Extract the [X, Y] coordinate from the center of the cell holding the provided text.  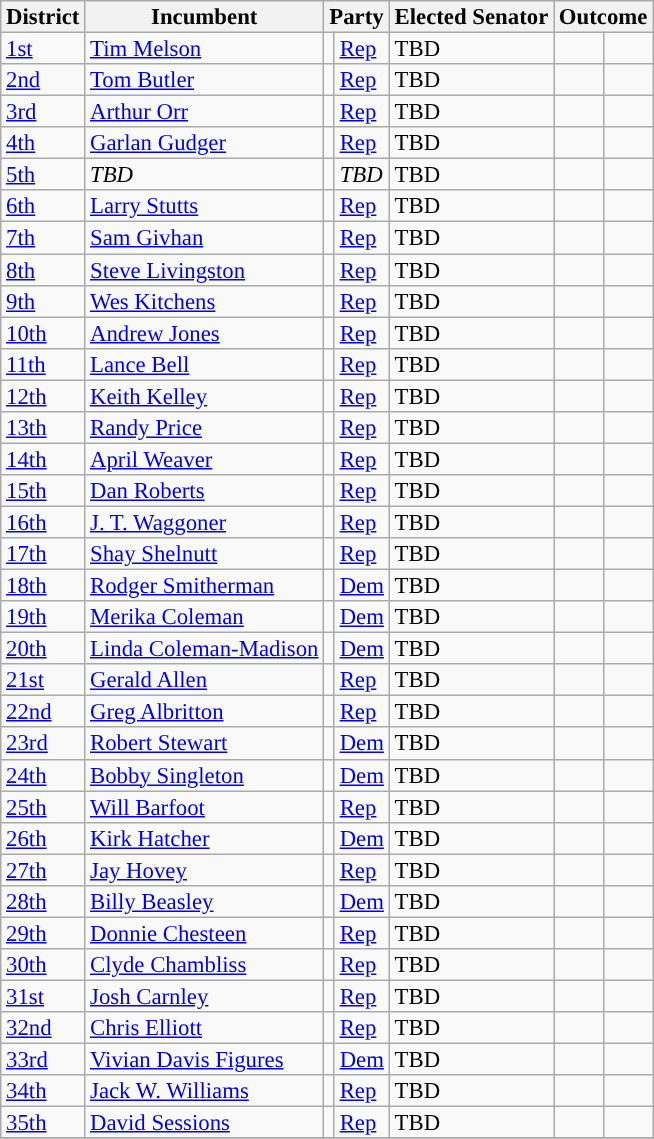
Outcome [604, 17]
14th [43, 459]
Lance Bell [204, 364]
35th [43, 1123]
Chris Elliott [204, 1028]
5th [43, 175]
Bobby Singleton [204, 775]
3rd [43, 112]
13th [43, 428]
Tim Melson [204, 49]
Keith Kelley [204, 396]
Incumbent [204, 17]
Party [356, 17]
Elected Senator [471, 17]
16th [43, 522]
12th [43, 396]
Garlan Gudger [204, 143]
April Weaver [204, 459]
1st [43, 49]
24th [43, 775]
Arthur Orr [204, 112]
23rd [43, 744]
Wes Kitchens [204, 301]
27th [43, 870]
Dan Roberts [204, 491]
Will Barfoot [204, 807]
30th [43, 965]
22nd [43, 712]
Andrew Jones [204, 333]
Jack W. Williams [204, 1091]
Linda Coleman-Madison [204, 649]
31st [43, 996]
Larry Stutts [204, 206]
Rodger Smitherman [204, 586]
Vivian Davis Figures [204, 1060]
34th [43, 1091]
32nd [43, 1028]
19th [43, 617]
Josh Carnley [204, 996]
Donnie Chesteen [204, 933]
Billy Beasley [204, 902]
Tom Butler [204, 80]
2nd [43, 80]
10th [43, 333]
Steve Livingston [204, 270]
9th [43, 301]
J. T. Waggoner [204, 522]
7th [43, 238]
6th [43, 206]
David Sessions [204, 1123]
29th [43, 933]
Greg Albritton [204, 712]
Merika Coleman [204, 617]
21st [43, 680]
11th [43, 364]
Jay Hovey [204, 870]
8th [43, 270]
4th [43, 143]
Sam Givhan [204, 238]
26th [43, 838]
18th [43, 586]
25th [43, 807]
Clyde Chambliss [204, 965]
28th [43, 902]
Robert Stewart [204, 744]
Gerald Allen [204, 680]
Kirk Hatcher [204, 838]
17th [43, 554]
33rd [43, 1060]
District [43, 17]
20th [43, 649]
15th [43, 491]
Randy Price [204, 428]
Shay Shelnutt [204, 554]
